Scan for the cell matching the given text and deliver its (x, y) coordinate at center. 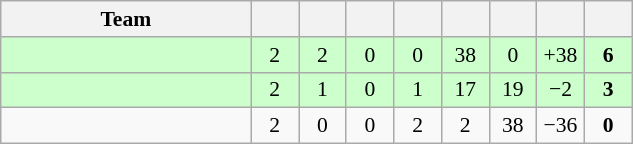
+38 (561, 55)
17 (465, 90)
Team (126, 19)
−36 (561, 126)
6 (608, 55)
−2 (561, 90)
3 (608, 90)
19 (513, 90)
